Pinpoint the cell where the given text exists, returning its [x, y] midpoint coordinate. 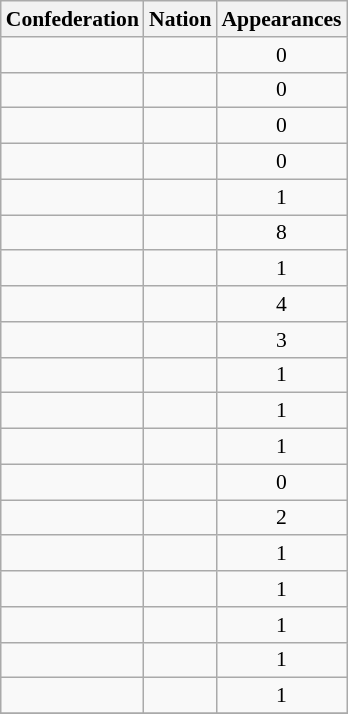
Nation [180, 19]
8 [281, 233]
3 [281, 340]
Appearances [281, 19]
2 [281, 518]
Confederation [72, 19]
4 [281, 304]
